Locate the cell with the specified text and output its [x, y] center coordinate. 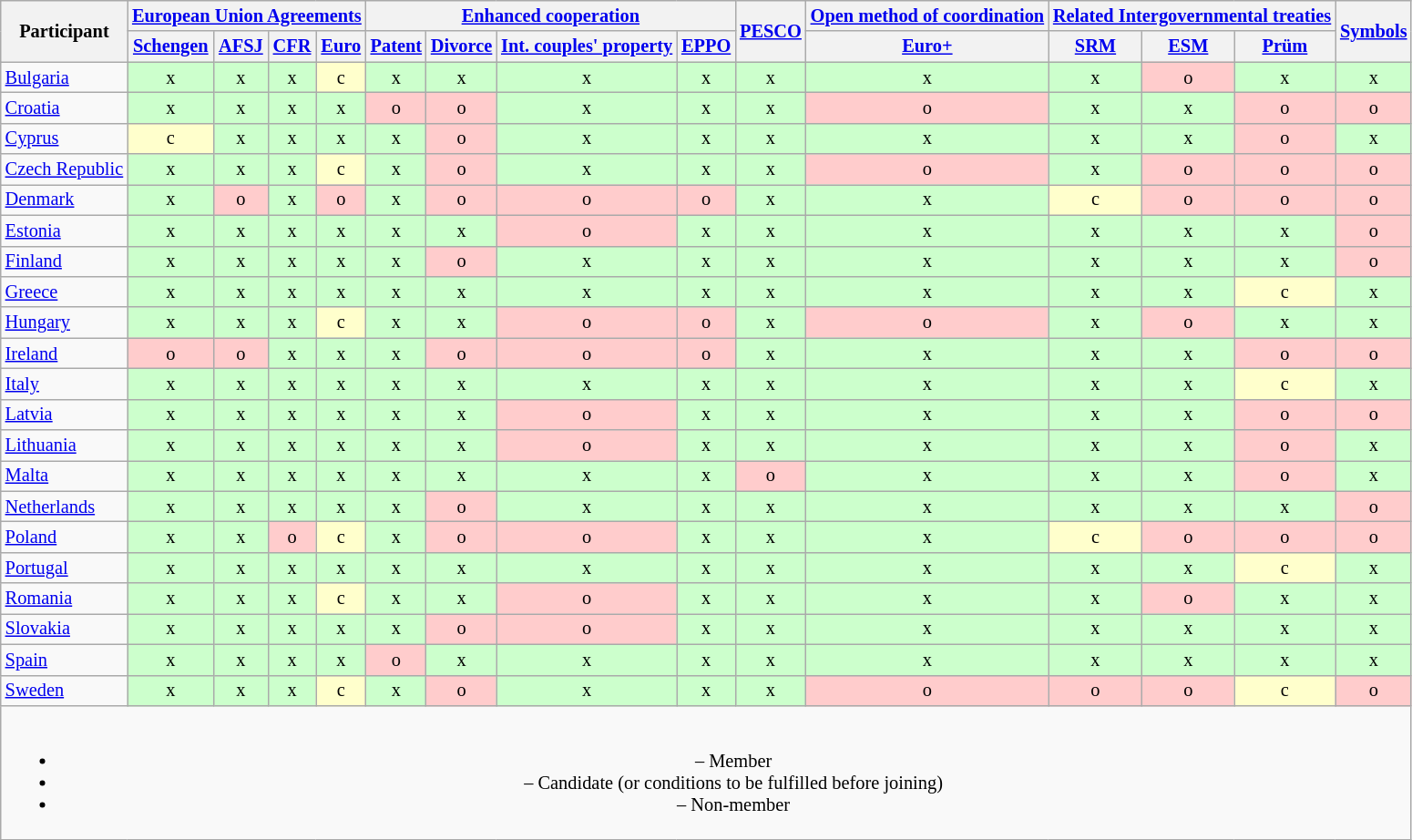
Int. couples' property [587, 46]
Prüm [1284, 46]
Lithuania [64, 446]
Portugal [64, 568]
Bulgaria [64, 77]
Patent [396, 46]
Estonia [64, 230]
Open method of coordination [927, 15]
ESM [1188, 46]
Divorce [461, 46]
Participant [64, 31]
Related Intergovernmental treaties [1192, 15]
Enhanced cooperation [550, 15]
Netherlands [64, 507]
Euro [341, 46]
AFSJ [241, 46]
Italy [64, 384]
Schengen [170, 46]
EPPO [706, 46]
Croatia [64, 108]
PESCO [771, 31]
CFR [292, 46]
SRM [1095, 46]
Malta [64, 476]
Czech Republic [64, 169]
Cyprus [64, 138]
Spain [64, 660]
Ireland [64, 353]
Symbols [1374, 31]
Greece [64, 292]
Poland [64, 537]
Euro+ [927, 46]
Latvia [64, 415]
Slovakia [64, 629]
Finland [64, 261]
Denmark [64, 200]
– Member – Candidate (or conditions to be fulfilled before joining) – Non-member [707, 772]
Romania [64, 599]
Hungary [64, 323]
European Union Agreements [247, 15]
Sweden [64, 691]
